Determine the [x, y] coordinate at the center of the cell enclosing the given text.  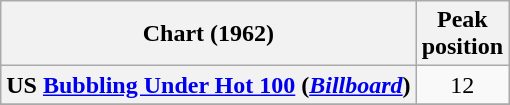
Peakposition [462, 34]
US Bubbling Under Hot 100 (Billboard) [208, 85]
12 [462, 85]
Chart (1962) [208, 34]
